Pinpoint the cell where the given text exists, returning its [x, y] midpoint coordinate. 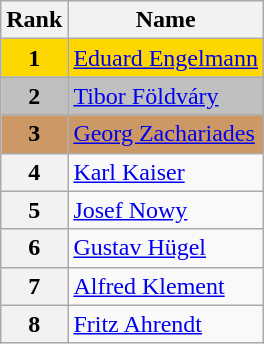
Gustav Hügel [166, 248]
5 [34, 210]
7 [34, 286]
3 [34, 134]
Josef Nowy [166, 210]
8 [34, 324]
Name [166, 20]
Fritz Ahrendt [166, 324]
Georg Zachariades [166, 134]
Karl Kaiser [166, 172]
Tibor Földváry [166, 96]
Eduard Engelmann [166, 58]
2 [34, 96]
1 [34, 58]
Alfred Klement [166, 286]
6 [34, 248]
4 [34, 172]
Rank [34, 20]
